Return the (x, y) coordinate for the center point of the cell that contains the specified text.  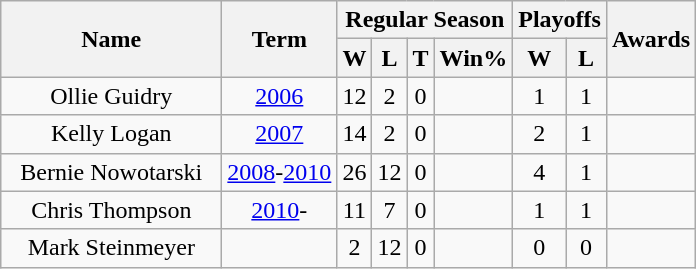
Name (112, 39)
2010- (280, 210)
Bernie Nowotarski (112, 172)
2007 (280, 134)
Chris Thompson (112, 210)
14 (354, 134)
Ollie Guidry (112, 96)
Win% (474, 58)
Term (280, 39)
11 (354, 210)
Mark Steinmeyer (112, 248)
4 (540, 172)
Awards (650, 39)
2008-2010 (280, 172)
Playoffs (560, 20)
Regular Season (425, 20)
2006 (280, 96)
7 (390, 210)
T (420, 58)
Kelly Logan (112, 134)
26 (354, 172)
